Scan for the cell matching the given text and deliver its [x, y] coordinate at center. 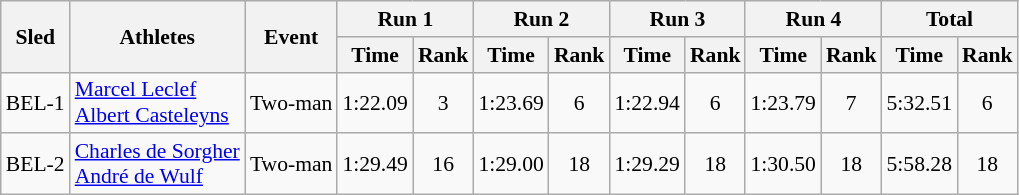
1:23.69 [510, 102]
5:58.28 [920, 164]
1:23.79 [782, 102]
BEL-2 [36, 164]
BEL-1 [36, 102]
Event [292, 36]
Total [950, 19]
Marcel LeclefAlbert Casteleyns [158, 102]
16 [444, 164]
1:29.29 [646, 164]
Run 3 [677, 19]
1:22.94 [646, 102]
3 [444, 102]
1:29.49 [374, 164]
Run 4 [813, 19]
5:32.51 [920, 102]
Run 2 [541, 19]
7 [852, 102]
1:29.00 [510, 164]
1:22.09 [374, 102]
1:30.50 [782, 164]
Run 1 [405, 19]
Athletes [158, 36]
Charles de SorgherAndré de Wulf [158, 164]
Sled [36, 36]
